Determine the (x, y) coordinate at the center of the cell enclosing the given text.  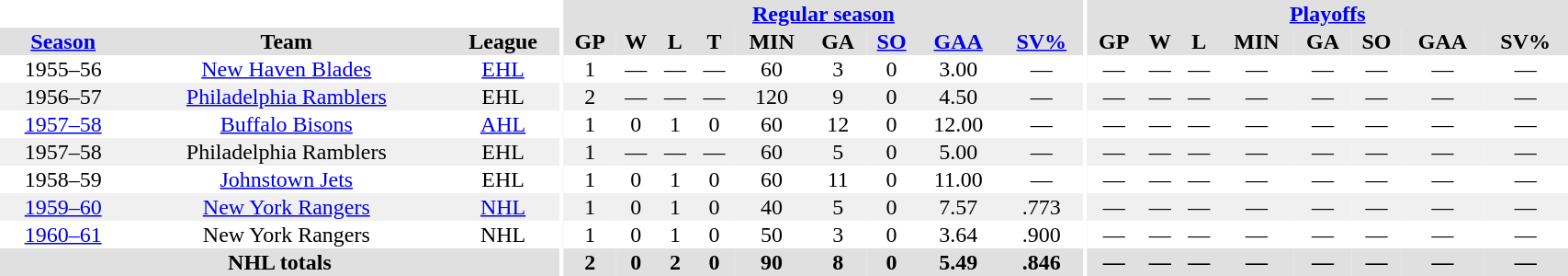
50 (772, 235)
Season (62, 41)
.846 (1042, 262)
9 (838, 97)
3.64 (958, 235)
1959–60 (62, 207)
Team (287, 41)
1956–57 (62, 97)
T (715, 41)
AHL (503, 124)
Johnstown Jets (287, 179)
11 (838, 179)
8 (838, 262)
40 (772, 207)
1958–59 (62, 179)
12 (838, 124)
1960–61 (62, 235)
90 (772, 262)
120 (772, 97)
League (503, 41)
.900 (1042, 235)
12.00 (958, 124)
11.00 (958, 179)
.773 (1042, 207)
Buffalo Bisons (287, 124)
5.49 (958, 262)
7.57 (958, 207)
4.50 (958, 97)
NHL totals (279, 262)
Playoffs (1327, 14)
New Haven Blades (287, 69)
1955–56 (62, 69)
Regular season (824, 14)
3.00 (958, 69)
5.00 (958, 152)
